Search for the cell housing the specified text and yield its (x, y) center coordinate. 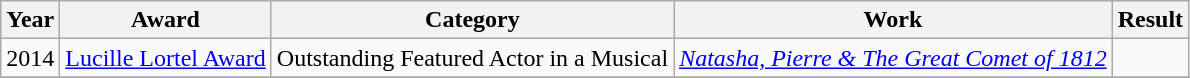
Year (30, 20)
Lucille Lortel Award (166, 58)
Outstanding Featured Actor in a Musical (472, 58)
Award (166, 20)
Result (1150, 20)
Work (894, 20)
Category (472, 20)
Natasha, Pierre & The Great Comet of 1812 (894, 58)
2014 (30, 58)
